Detect which cell encompasses the target text, then output its (x, y) center coordinate. 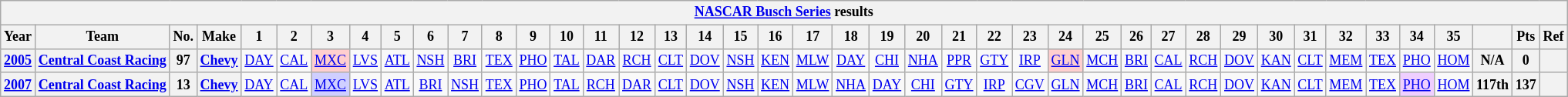
3 (331, 37)
6 (430, 37)
10 (567, 37)
7 (466, 37)
20 (923, 37)
35 (1454, 37)
29 (1240, 37)
30 (1276, 37)
27 (1169, 37)
21 (959, 37)
Make (219, 37)
N/A (1492, 60)
15 (740, 37)
22 (994, 37)
14 (705, 37)
12 (637, 37)
PPR (959, 60)
137 (1526, 85)
97 (183, 60)
33 (1383, 37)
31 (1311, 37)
23 (1030, 37)
9 (533, 37)
16 (776, 37)
CGV (1030, 85)
4 (365, 37)
24 (1065, 37)
0 (1526, 60)
19 (887, 37)
2 (294, 37)
No. (183, 37)
Pts (1526, 37)
34 (1417, 37)
2007 (19, 85)
5 (397, 37)
Team (102, 37)
NASCAR Busch Series results (784, 12)
2005 (19, 60)
Year (19, 37)
Ref (1553, 37)
28 (1203, 37)
25 (1102, 37)
8 (499, 37)
18 (851, 37)
1 (259, 37)
117th (1492, 85)
26 (1136, 37)
17 (813, 37)
32 (1346, 37)
11 (601, 37)
